Extract the (x, y) coordinate from the center of the cell holding the provided text.  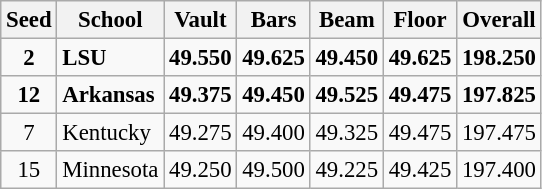
LSU (110, 58)
Bars (274, 20)
Floor (420, 20)
Vault (200, 20)
49.275 (200, 133)
15 (29, 170)
Minnesota (110, 170)
Seed (29, 20)
Overall (500, 20)
197.825 (500, 95)
198.250 (500, 58)
2 (29, 58)
49.325 (346, 133)
197.475 (500, 133)
School (110, 20)
197.400 (500, 170)
49.375 (200, 95)
Arkansas (110, 95)
49.425 (420, 170)
49.250 (200, 170)
7 (29, 133)
49.550 (200, 58)
49.525 (346, 95)
49.400 (274, 133)
Kentucky (110, 133)
12 (29, 95)
Beam (346, 20)
49.225 (346, 170)
49.500 (274, 170)
